Scan for the cell matching the given text and deliver its [x, y] coordinate at center. 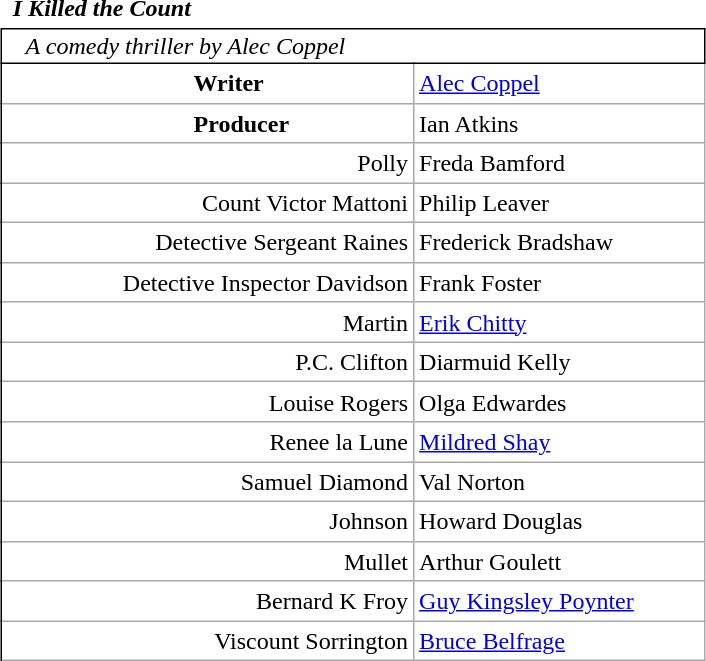
Samuel Diamond [208, 482]
Johnson [208, 521]
Guy Kingsley Poynter [560, 601]
P.C. Clifton [208, 362]
Olga Edwardes [560, 402]
Erik Chitty [560, 322]
Writer [208, 83]
A comedy thriller by Alec Coppel [353, 46]
Louise Rogers [208, 402]
Frank Foster [560, 282]
Viscount Sorrington [208, 641]
Mullet [208, 561]
Frederick Bradshaw [560, 243]
Detective Inspector Davidson [208, 282]
Alec Coppel [560, 83]
Count Victor Mattoni [208, 203]
Bruce Belfrage [560, 641]
Howard Douglas [560, 521]
Philip Leaver [560, 203]
Ian Atkins [560, 123]
Producer [208, 123]
Polly [208, 163]
Renee la Lune [208, 442]
Diarmuid Kelly [560, 362]
Mildred Shay [560, 442]
Detective Sergeant Raines [208, 243]
Val Norton [560, 482]
Freda Bamford [560, 163]
Bernard K Froy [208, 601]
Martin [208, 322]
Arthur Goulett [560, 561]
